Output the (x, y) coordinate of the center of the cell containing the given text.  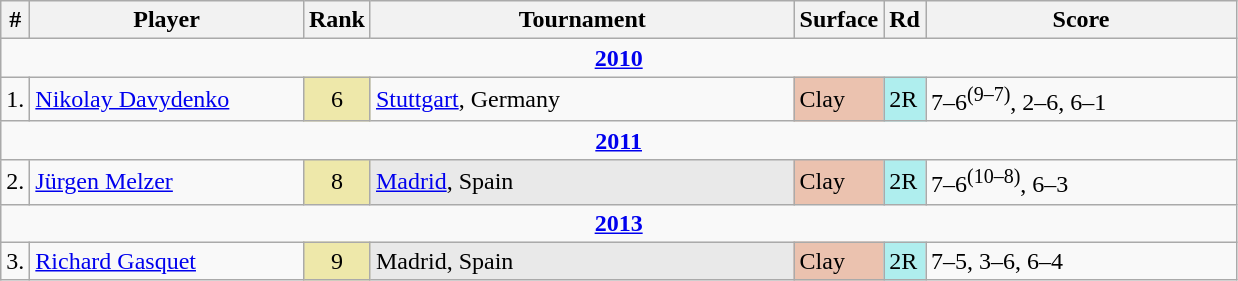
2010 (619, 58)
Nikolay Davydenko (167, 100)
Stuttgart, Germany (582, 100)
9 (336, 261)
Score (1082, 20)
2011 (619, 140)
Tournament (582, 20)
7–6(10–8), 6–3 (1082, 182)
7–6(9–7), 2–6, 6–1 (1082, 100)
# (16, 20)
2. (16, 182)
Rank (336, 20)
1. (16, 100)
Surface (839, 20)
8 (336, 182)
3. (16, 261)
Rd (905, 20)
Richard Gasquet (167, 261)
7–5, 3–6, 6–4 (1082, 261)
2013 (619, 223)
Jürgen Melzer (167, 182)
6 (336, 100)
Player (167, 20)
